Determine the (X, Y) coordinate at the center of the cell enclosing the given text.  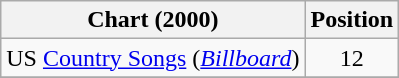
US Country Songs (Billboard) (153, 58)
12 (352, 58)
Chart (2000) (153, 20)
Position (352, 20)
